Output the (X, Y) coordinate of the center of the cell containing the given text.  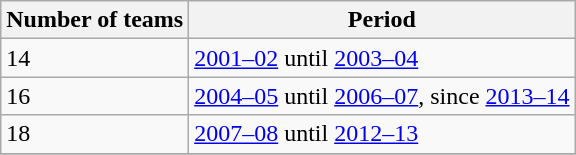
16 (95, 96)
14 (95, 58)
2001–02 until 2003–04 (382, 58)
2007–08 until 2012–13 (382, 134)
2004–05 until 2006–07, since 2013–14 (382, 96)
18 (95, 134)
Number of teams (95, 20)
Period (382, 20)
